Identify which cell holds the provided text, then report its (x, y) central coordinate. 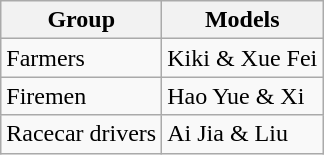
Models (242, 20)
Hao Yue & Xi (242, 96)
Farmers (82, 58)
Ai Jia & Liu (242, 134)
Kiki & Xue Fei (242, 58)
Group (82, 20)
Racecar drivers (82, 134)
Firemen (82, 96)
